Find where the given text appears and provide that cell's center as (x, y) coordinate. 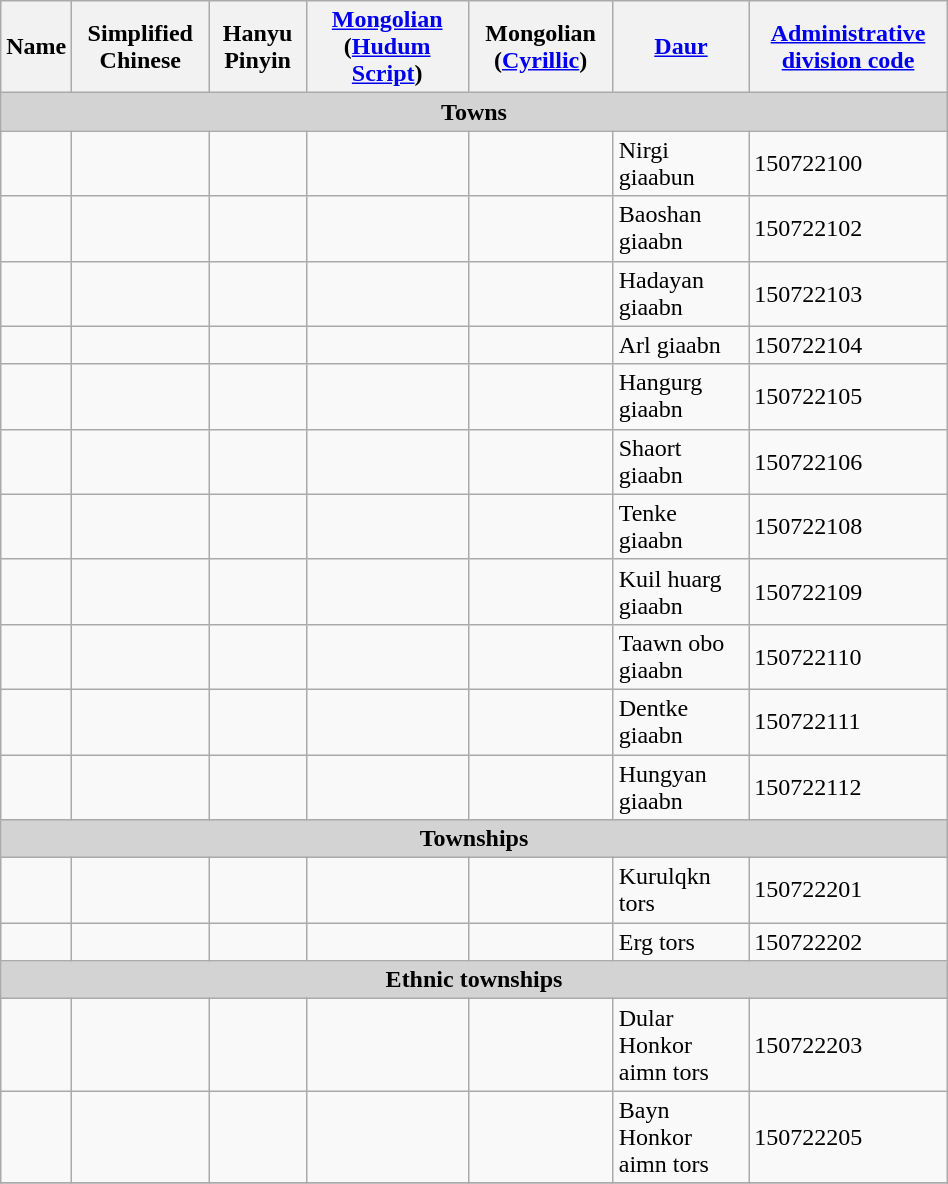
Name (36, 47)
Kurulqkn tors (681, 890)
Nirgi giaabun (681, 164)
150722202 (848, 942)
Taawn obo giaabn (681, 656)
Towns (474, 112)
150722106 (848, 462)
Shaort giaabn (681, 462)
150722203 (848, 1045)
Daur (681, 47)
150722102 (848, 228)
Dentke giaabn (681, 722)
150722205 (848, 1137)
150722103 (848, 294)
150722104 (848, 345)
150722109 (848, 592)
Mongolian (Cyrillic) (540, 47)
150722111 (848, 722)
Baoshan giaabn (681, 228)
Arl giaabn (681, 345)
Dular Honkor aimn tors (681, 1045)
150722105 (848, 396)
Hanyu Pinyin (258, 47)
Hadayan giaabn (681, 294)
150722100 (848, 164)
Tenke giaabn (681, 526)
Erg tors (681, 942)
Mongolian (Hudum Script) (387, 47)
150722108 (848, 526)
Hangurg giaabn (681, 396)
150722201 (848, 890)
Kuil huarg giaabn (681, 592)
150722110 (848, 656)
Townships (474, 839)
150722112 (848, 786)
Ethnic townships (474, 980)
Administrative division code (848, 47)
Simplified Chinese (140, 47)
Bayn Honkor aimn tors (681, 1137)
Hungyan giaabn (681, 786)
